Provide the [X, Y] coordinate of the cell's center where the given text is located.  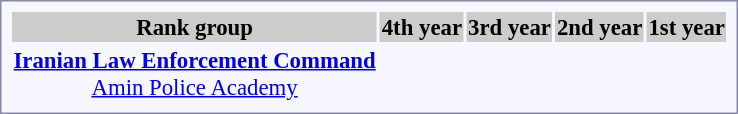
1st year [687, 27]
3rd year [510, 27]
Rank group [194, 27]
4th year [422, 27]
Iranian Law Enforcement CommandAmin Police Academy [194, 74]
2nd year [599, 27]
